Return the [X, Y] coordinate for the center point of the cell that contains the specified text.  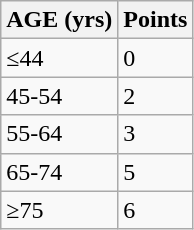
5 [156, 172]
45-54 [60, 96]
Points [156, 20]
6 [156, 210]
3 [156, 134]
≤44 [60, 58]
55-64 [60, 134]
0 [156, 58]
≥75 [60, 210]
2 [156, 96]
65-74 [60, 172]
AGE (yrs) [60, 20]
